Detect which cell encompasses the target text, then output its (X, Y) center coordinate. 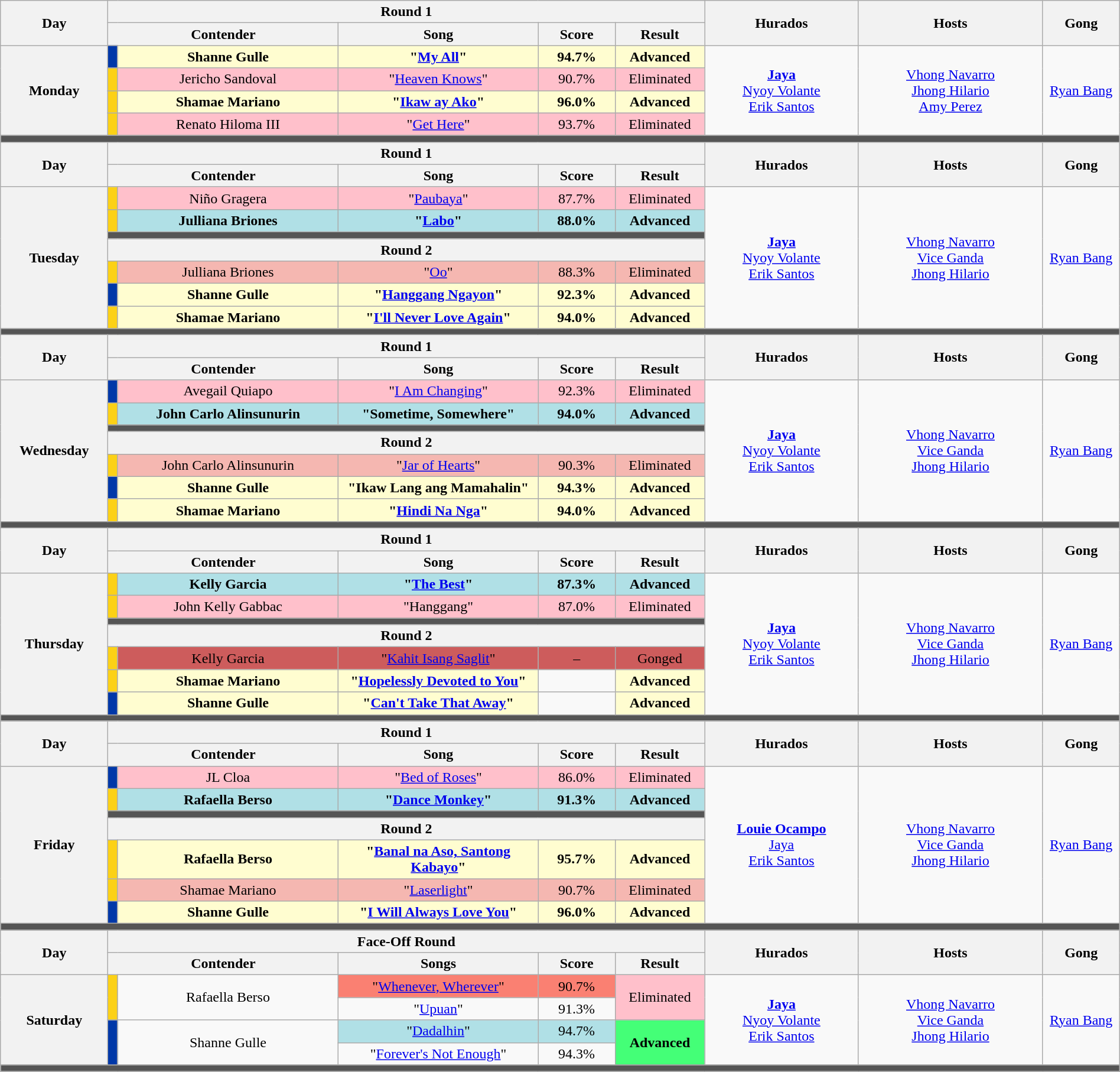
Gonged (660, 658)
Saturday (54, 1020)
"My All" (438, 57)
"Paubaya" (438, 198)
Face-Off Round (406, 941)
– (577, 658)
Monday (54, 90)
Tuesday (54, 258)
Jericho Sandoval (228, 79)
John Kelly Gabbac (228, 607)
"Ikaw Lang ang Mamahalin" (438, 488)
"Sometime, Somewhere" (438, 414)
90.3% (577, 465)
"Heaven Knows" (438, 79)
Louie OcampoJayaErik Santos (782, 844)
"Hindi Na Nga" (438, 510)
"Hopelessly Devoted to You" (438, 681)
93.7% (577, 124)
87.0% (577, 607)
"Bed of Roses" (438, 777)
Renato Hiloma III (228, 124)
"Forever's Not Enough" (438, 1054)
"I Am Changing" (438, 391)
"Hanggang Ngayon" (438, 295)
"Get Here" (438, 124)
"Kahit Isang Saglit" (438, 658)
"Laserlight" (438, 889)
"I Will Always Love You" (438, 912)
"The Best" (438, 584)
Avegail Quiapo (228, 391)
"Jar of Hearts" (438, 465)
88.3% (577, 272)
Songs (438, 964)
JL Cloa (228, 777)
86.0% (577, 777)
88.0% (577, 220)
"Hanggang" (438, 607)
"Oo" (438, 272)
87.3% (577, 584)
"Can't Take That Away" (438, 703)
95.7% (577, 859)
"Banal na Aso, Santong Kabayo" (438, 859)
Friday (54, 844)
"Upuan" (438, 1009)
"Dadalhin" (438, 1031)
Thursday (54, 644)
Niño Gragera (228, 198)
87.7% (577, 198)
"Ikaw ay Ako" (438, 102)
"Dance Monkey" (438, 800)
"Whenever, Wherever" (438, 986)
"Labo" (438, 220)
Wednesday (54, 450)
Vhong NavarroJhong HilarioAmy Perez (950, 90)
"I'll Never Love Again" (438, 317)
